Provide the (x, y) coordinate of the cell's center where the given text is located.  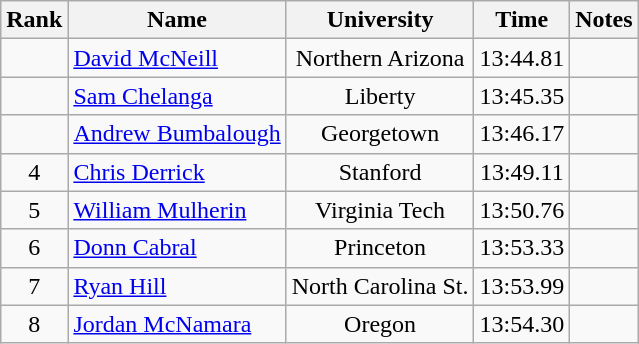
Liberty (380, 96)
William Mulherin (177, 210)
13:54.30 (522, 324)
Notes (604, 20)
8 (34, 324)
University (380, 20)
Georgetown (380, 134)
Chris Derrick (177, 172)
7 (34, 286)
Sam Chelanga (177, 96)
Jordan McNamara (177, 324)
David McNeill (177, 58)
5 (34, 210)
13:46.17 (522, 134)
13:45.35 (522, 96)
Princeton (380, 248)
Andrew Bumbalough (177, 134)
Rank (34, 20)
13:53.33 (522, 248)
Virginia Tech (380, 210)
13:44.81 (522, 58)
4 (34, 172)
Northern Arizona (380, 58)
Stanford (380, 172)
6 (34, 248)
North Carolina St. (380, 286)
Donn Cabral (177, 248)
Oregon (380, 324)
Ryan Hill (177, 286)
13:53.99 (522, 286)
Time (522, 20)
13:49.11 (522, 172)
13:50.76 (522, 210)
Name (177, 20)
